Locate the cell with the specified text and output its (x, y) center coordinate. 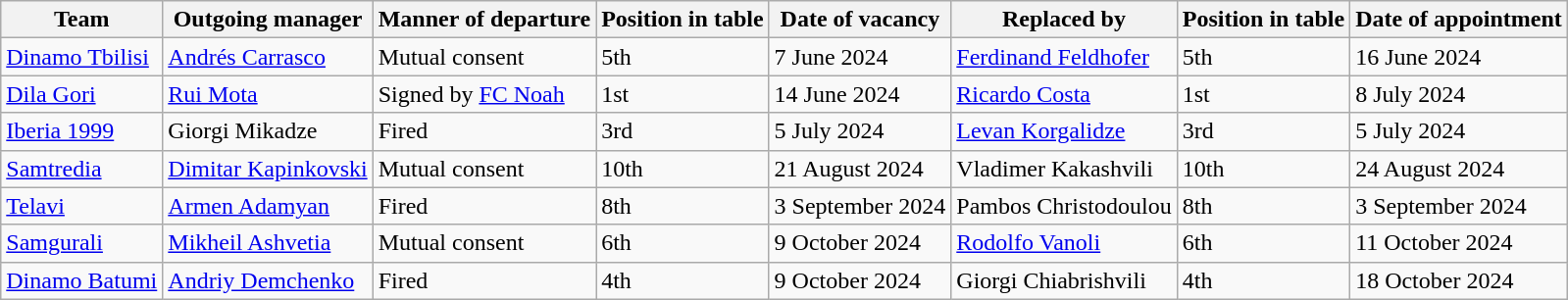
Andrés Carrasco (268, 57)
Giorgi Mikadze (268, 131)
Team (82, 20)
Ricardo Costa (1064, 94)
Samgurali (82, 243)
16 June 2024 (1459, 57)
Mikheil Ashvetia (268, 243)
Telavi (82, 206)
Outgoing manager (268, 20)
Ferdinand Feldhofer (1064, 57)
Date of appointment (1459, 20)
Dinamo Tbilisi (82, 57)
Signed by FC Noah (484, 94)
Samtredia (82, 169)
21 August 2024 (860, 169)
Dimitar Kapinkovski (268, 169)
Manner of departure (484, 20)
Giorgi Chiabrishvili (1064, 280)
Armen Adamyan (268, 206)
Replaced by (1064, 20)
Andriy Demchenko (268, 280)
8 July 2024 (1459, 94)
Dinamo Batumi (82, 280)
Iberia 1999 (82, 131)
Date of vacancy (860, 20)
14 June 2024 (860, 94)
18 October 2024 (1459, 280)
24 August 2024 (1459, 169)
Rodolfo Vanoli (1064, 243)
Dila Gori (82, 94)
Levan Korgalidze (1064, 131)
Rui Mota (268, 94)
11 October 2024 (1459, 243)
Pambos Christodoulou (1064, 206)
7 June 2024 (860, 57)
Vladimer Kakashvili (1064, 169)
